Return the [x, y] coordinate for the center point of the cell that contains the specified text.  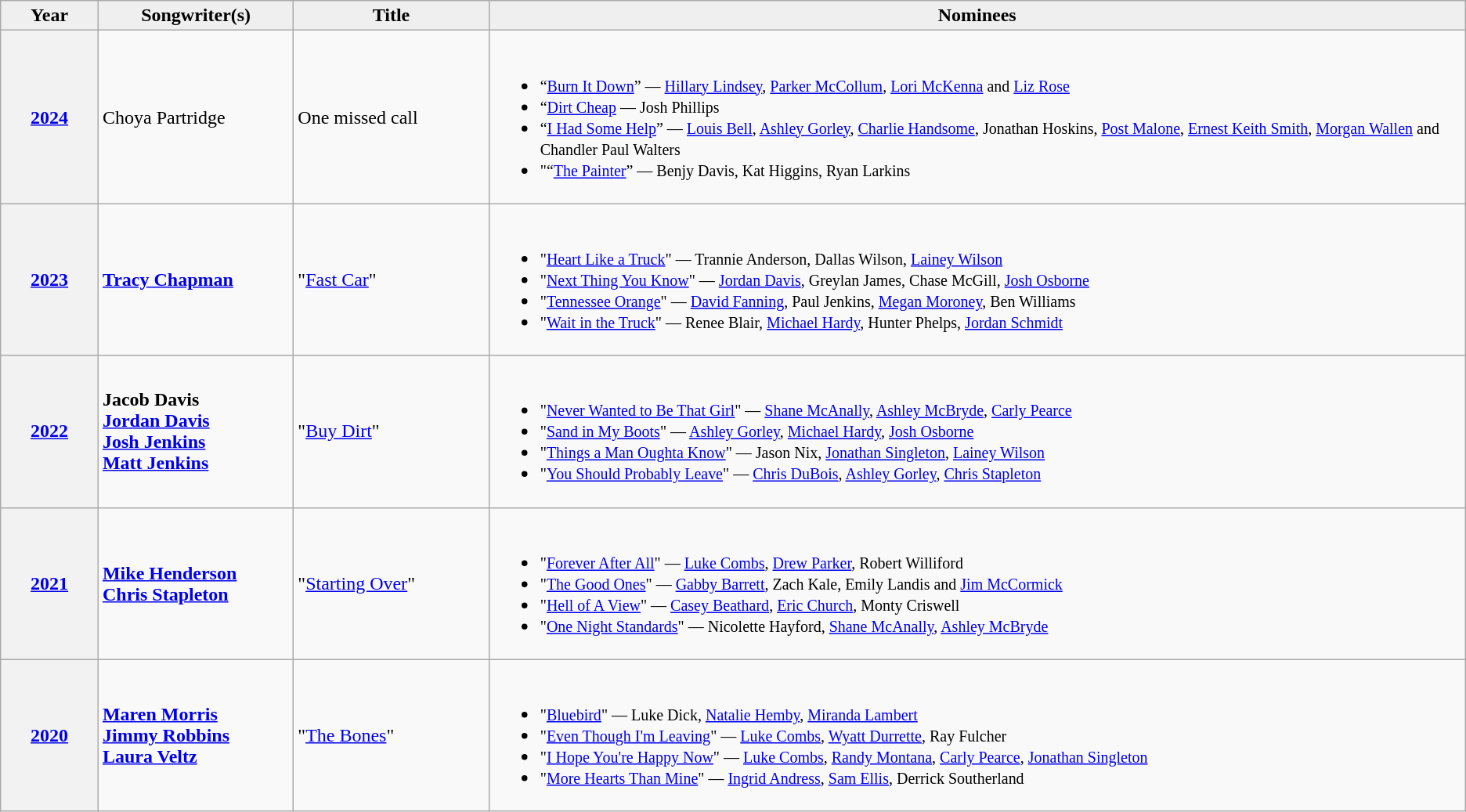
"Fast Car" [392, 280]
Year [50, 16]
2022 [50, 431]
Title [392, 16]
Mike Henderson Chris Stapleton [196, 583]
Jacob Davis Jordan Davis Josh Jenkins Matt Jenkins [196, 431]
2023 [50, 280]
"The Bones" [392, 735]
One missed call [392, 117]
2024 [50, 117]
Nominees [977, 16]
Tracy Chapman [196, 280]
Songwriter(s) [196, 16]
Choya Partridge [196, 117]
"Buy Dirt" [392, 431]
2020 [50, 735]
"Starting Over" [392, 583]
Maren Morris Jimmy Robbins Laura Veltz [196, 735]
2021 [50, 583]
